Determine the [x, y] coordinate at the center of the cell enclosing the given text.  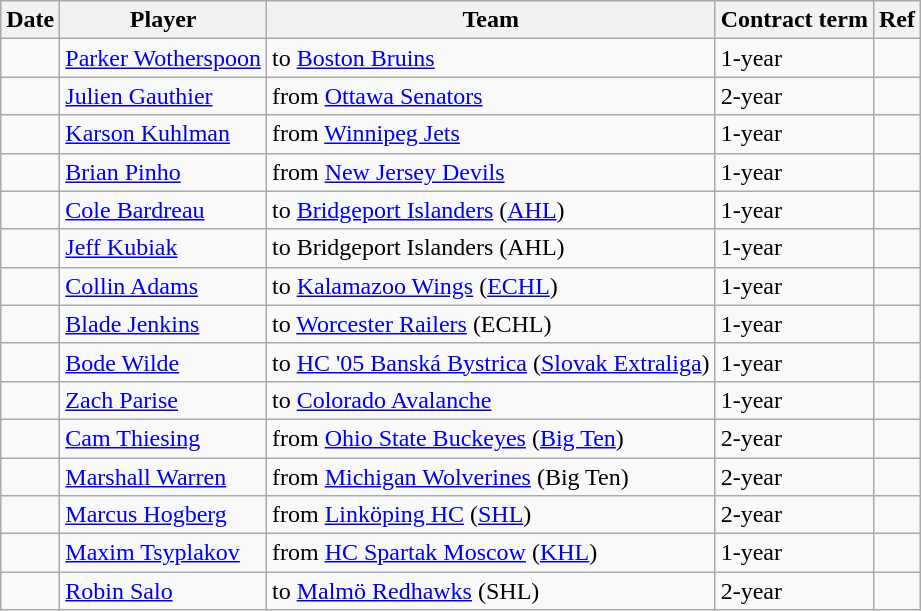
Karson Kuhlman [164, 134]
Jeff Kubiak [164, 248]
Bode Wilde [164, 362]
to Malmö Redhawks (SHL) [490, 591]
Zach Parise [164, 400]
to Kalamazoo Wings (ECHL) [490, 286]
Robin Salo [164, 591]
Cam Thiesing [164, 438]
Team [490, 20]
from Ottawa Senators [490, 96]
Maxim Tsyplakov [164, 553]
Marshall Warren [164, 477]
from HC Spartak Moscow (KHL) [490, 553]
from Michigan Wolverines (Big Ten) [490, 477]
Julien Gauthier [164, 96]
from Winnipeg Jets [490, 134]
Brian Pinho [164, 172]
to Boston Bruins [490, 58]
to Worcester Railers (ECHL) [490, 324]
Marcus Hogberg [164, 515]
Collin Adams [164, 286]
to HC '05 Banská Bystrica (Slovak Extraliga) [490, 362]
Cole Bardreau [164, 210]
Contract term [794, 20]
from New Jersey Devils [490, 172]
from Ohio State Buckeyes (Big Ten) [490, 438]
Player [164, 20]
Date [30, 20]
Parker Wotherspoon [164, 58]
Ref [896, 20]
to Colorado Avalanche [490, 400]
Blade Jenkins [164, 324]
from Linköping HC (SHL) [490, 515]
